Provide the (x, y) coordinate of the cell's center where the given text is located.  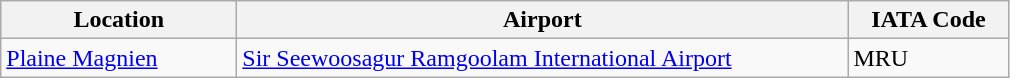
Sir Seewoosagur Ramgoolam International Airport (542, 58)
Location (119, 20)
Airport (542, 20)
MRU (928, 58)
IATA Code (928, 20)
Plaine Magnien (119, 58)
